Find where the given text appears and provide that cell's center as (x, y) coordinate. 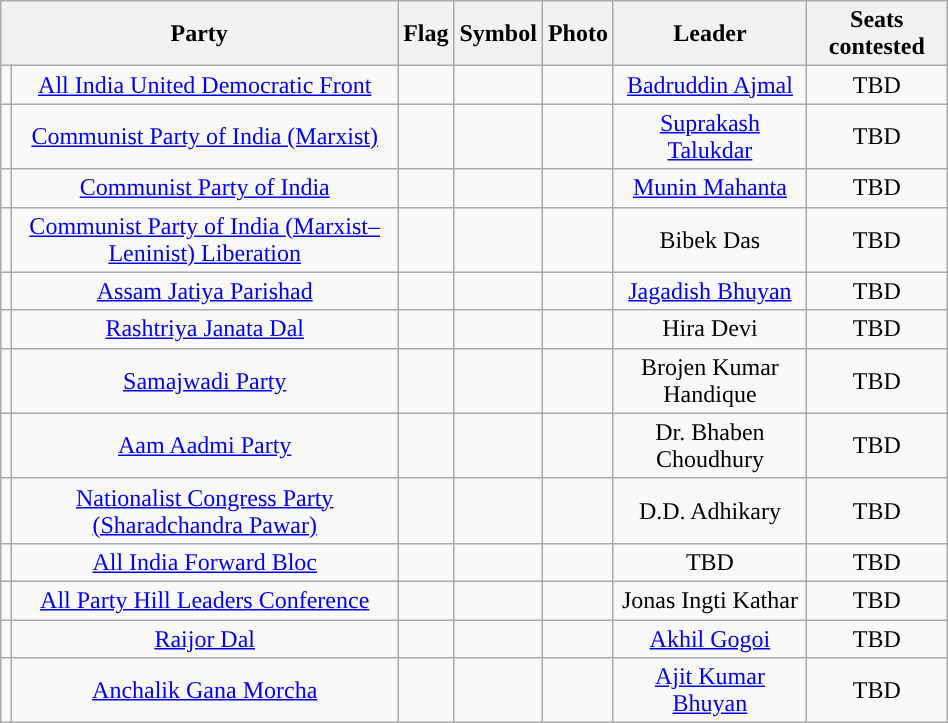
Bibek Das (710, 240)
Nationalist Congress Party (Sharadchandra Pawar) (205, 510)
D.D. Adhikary (710, 510)
Samajwadi Party (205, 380)
Leader (710, 34)
Munin Mahanta (710, 188)
Communist Party of India (205, 188)
Rashtriya Janata Dal (205, 329)
Suprakash Talukdar (710, 136)
All India United Democratic Front (205, 85)
All India Forward Bloc (205, 562)
Aam Aadmi Party (205, 446)
Brojen Kumar Handique (710, 380)
Seats contested (876, 34)
Hira Devi (710, 329)
Akhil Gogoi (710, 639)
Assam Jatiya Parishad (205, 291)
Communist Party of India (Marxist) (205, 136)
Ajit Kumar Bhuyan (710, 690)
All Party Hill Leaders Conference (205, 600)
Raijor Dal (205, 639)
Flag (426, 34)
Jonas Ingti Kathar (710, 600)
Dr. Bhaben Choudhury (710, 446)
Symbol (498, 34)
Communist Party of India (Marxist–Leninist) Liberation (205, 240)
Party (200, 34)
Jagadish Bhuyan (710, 291)
Badruddin Ajmal (710, 85)
Photo (578, 34)
Anchalik Gana Morcha (205, 690)
